Return the (x, y) coordinate for the center point of the cell that contains the specified text.  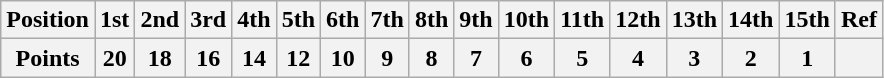
11th (582, 20)
5th (298, 20)
12 (298, 58)
10 (343, 58)
9 (387, 58)
9th (476, 20)
7 (476, 58)
Points (48, 58)
2 (751, 58)
4th (254, 20)
7th (387, 20)
1 (807, 58)
6 (526, 58)
2nd (160, 20)
1st (114, 20)
20 (114, 58)
8 (431, 58)
14th (751, 20)
4 (638, 58)
Position (48, 20)
8th (431, 20)
10th (526, 20)
13th (694, 20)
6th (343, 20)
16 (208, 58)
18 (160, 58)
Ref (858, 20)
3rd (208, 20)
5 (582, 58)
12th (638, 20)
14 (254, 58)
3 (694, 58)
15th (807, 20)
